Output the (x, y) coordinate of the center of the cell containing the given text.  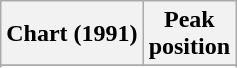
Peakposition (189, 34)
Chart (1991) (72, 34)
